Output the (X, Y) coordinate of the center of the cell containing the given text.  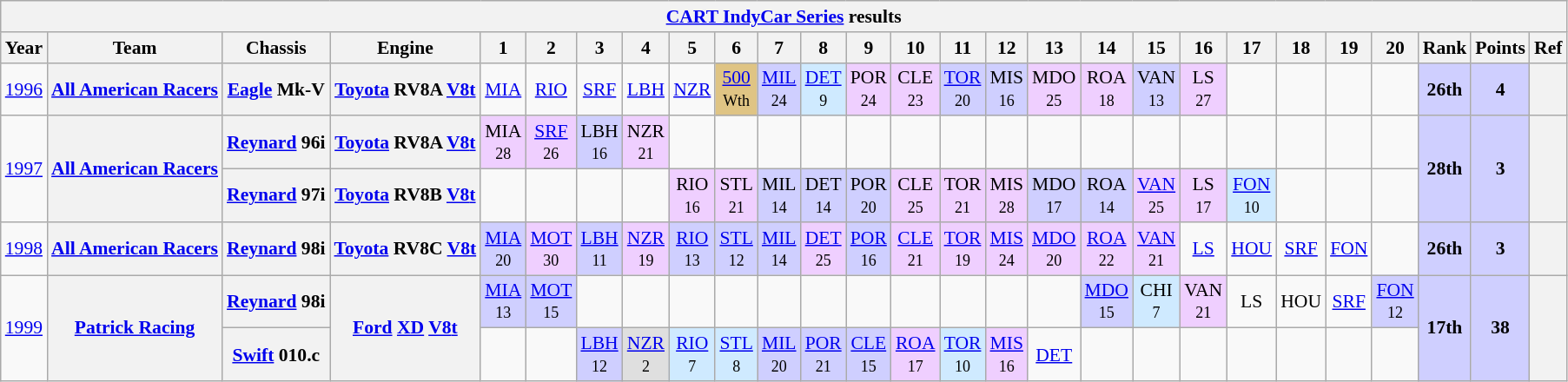
LBH12 (599, 354)
13 (1055, 48)
VAN13 (1156, 89)
FON (1348, 248)
17 (1251, 48)
NZR (691, 89)
STL12 (737, 248)
STL8 (737, 354)
MOT30 (551, 248)
6 (737, 48)
MIS24 (1006, 248)
10 (916, 48)
DET (1055, 354)
RIO7 (691, 354)
MIA28 (503, 142)
18 (1301, 48)
RIO13 (691, 248)
Rank (1446, 48)
TOR10 (963, 354)
VAN25 (1156, 196)
POR20 (869, 196)
POR24 (869, 89)
MDO15 (1107, 302)
MIL20 (779, 354)
Patrick Racing (135, 328)
MIA13 (503, 302)
DET14 (824, 196)
Team (135, 48)
9 (869, 48)
LBH (646, 89)
LS17 (1203, 196)
DET9 (824, 89)
Points (1500, 48)
14 (1107, 48)
5 (691, 48)
POR21 (824, 354)
CLE15 (869, 354)
Toyota RV8B V8t (406, 196)
TOR21 (963, 196)
LS27 (1203, 89)
16 (1203, 48)
FON10 (1251, 196)
7 (779, 48)
RIO16 (691, 196)
MOT15 (551, 302)
Ford XD V8t (406, 328)
1996 (24, 89)
MIL24 (779, 89)
POR16 (869, 248)
1 (503, 48)
Engine (406, 48)
Eagle Mk-V (276, 89)
RIO (551, 89)
MIA (503, 89)
ROA17 (916, 354)
CART IndyCar Series results (784, 16)
MDO17 (1055, 196)
15 (1156, 48)
CLE23 (916, 89)
MDO25 (1055, 89)
FON12 (1395, 302)
1999 (24, 328)
20 (1395, 48)
STL21 (737, 196)
DET25 (824, 248)
ROA14 (1107, 196)
Swift 010.c (276, 354)
NZR21 (646, 142)
Reynard 97i (276, 196)
NZR2 (646, 354)
11 (963, 48)
CHI7 (1156, 302)
LBH11 (599, 248)
500Wth (737, 89)
17th (1446, 328)
CLE25 (916, 196)
19 (1348, 48)
1997 (24, 169)
12 (1006, 48)
MIS28 (1006, 196)
TOR20 (963, 89)
8 (824, 48)
Chassis (276, 48)
ROA22 (1107, 248)
ROA18 (1107, 89)
Ref (1548, 48)
Reynard 96i (276, 142)
SRF26 (551, 142)
MIA20 (503, 248)
CLE21 (916, 248)
NZR19 (646, 248)
Year (24, 48)
38 (1500, 328)
TOR19 (963, 248)
Toyota RV8C V8t (406, 248)
1998 (24, 248)
28th (1446, 169)
2 (551, 48)
LBH16 (599, 142)
MDO20 (1055, 248)
